Output the [X, Y] coordinate of the center of the cell containing the given text.  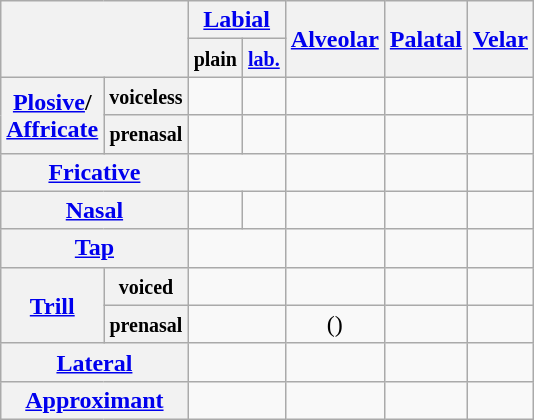
Lateral [94, 362]
Labial [236, 20]
Palatal [426, 39]
Trill [52, 305]
Nasal [94, 210]
Plosive/Affricate [52, 115]
lab. [264, 58]
voiced [146, 286]
Velar [500, 39]
Approximant [94, 400]
plain [215, 58]
Tap [94, 248]
voiceless [146, 96]
() [334, 324]
Alveolar [334, 39]
Fricative [94, 172]
